Locate the cell with the specified text and output its [x, y] center coordinate. 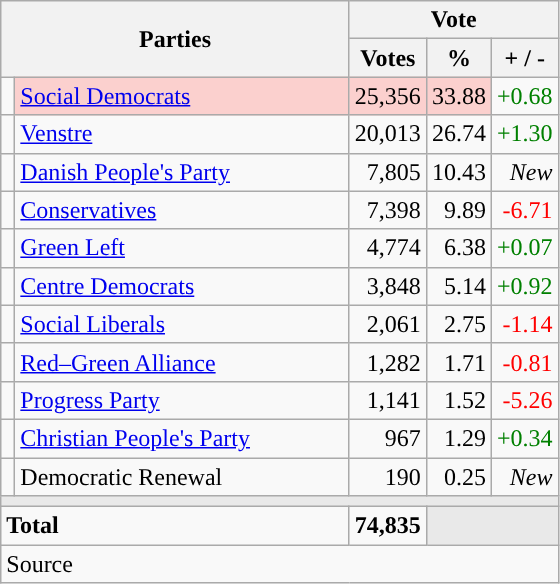
+0.34 [524, 438]
Centre Democrats [182, 286]
1,282 [388, 362]
1.71 [458, 362]
10.43 [458, 172]
Conservatives [182, 210]
Total [176, 526]
6.38 [458, 248]
Danish People's Party [182, 172]
5.14 [458, 286]
-5.26 [524, 400]
% [458, 58]
7,805 [388, 172]
2.75 [458, 324]
74,835 [388, 526]
+0.68 [524, 96]
-1.14 [524, 324]
Social Democrats [182, 96]
-6.71 [524, 210]
25,356 [388, 96]
Vote [454, 20]
1.29 [458, 438]
4,774 [388, 248]
3,848 [388, 286]
+ / - [524, 58]
20,013 [388, 134]
Votes [388, 58]
Venstre [182, 134]
0.25 [458, 477]
-0.81 [524, 362]
Red–Green Alliance [182, 362]
Green Left [182, 248]
967 [388, 438]
Democratic Renewal [182, 477]
26.74 [458, 134]
Source [280, 564]
Parties [176, 39]
7,398 [388, 210]
Progress Party [182, 400]
Christian People's Party [182, 438]
Social Liberals [182, 324]
1,141 [388, 400]
+0.07 [524, 248]
1.52 [458, 400]
9.89 [458, 210]
+1.30 [524, 134]
2,061 [388, 324]
190 [388, 477]
33.88 [458, 96]
+0.92 [524, 286]
